Provide the (x, y) coordinate of the cell's center where the given text is located.  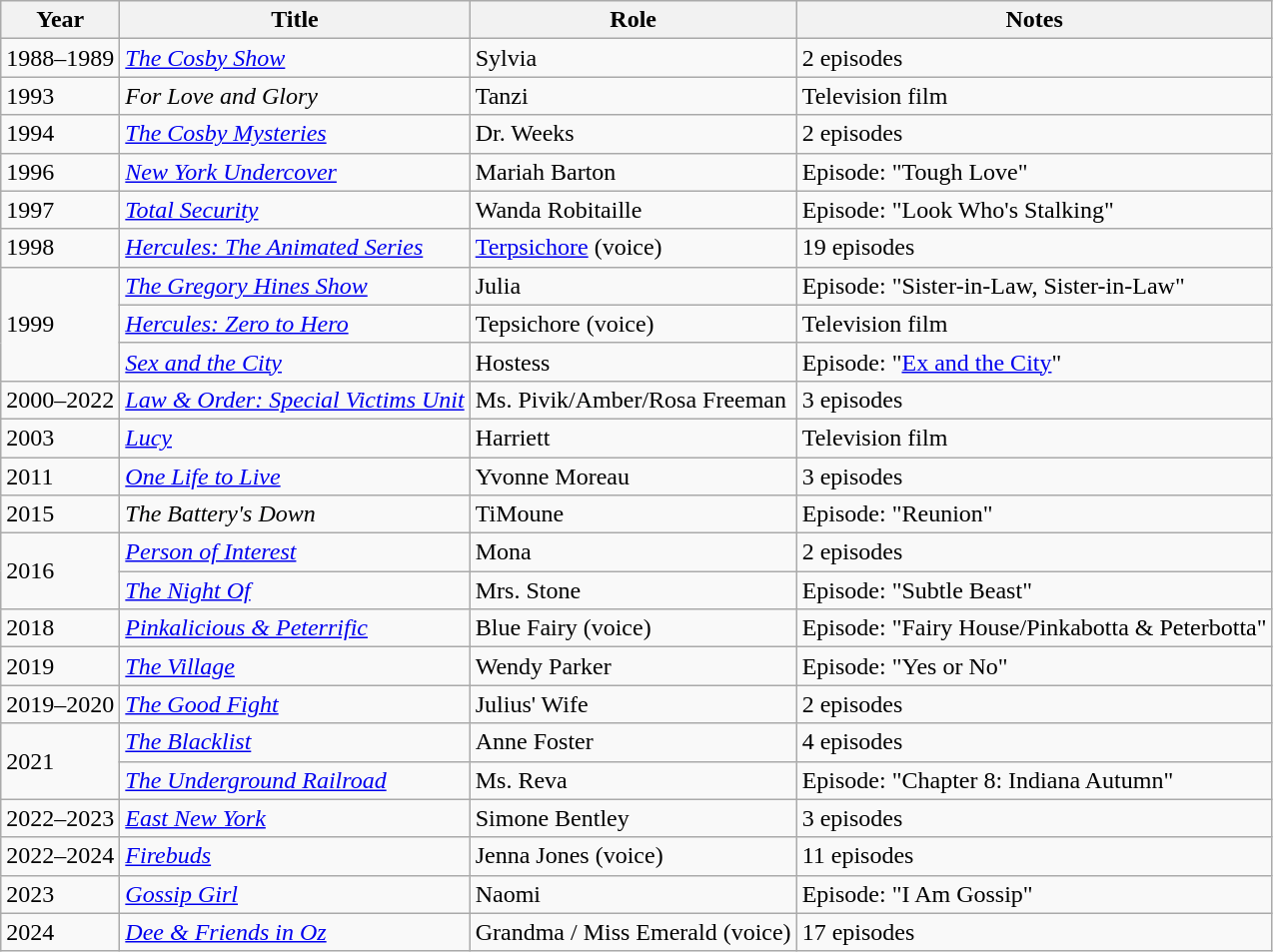
1998 (60, 248)
2003 (60, 438)
Episode: "Reunion" (1034, 514)
New York Undercover (295, 172)
Episode: "Yes or No" (1034, 666)
2023 (60, 894)
Hostess (634, 362)
17 episodes (1034, 932)
Mariah Barton (634, 172)
Harriett (634, 438)
The Night Of (295, 590)
2000–2022 (60, 400)
2022–2024 (60, 856)
2024 (60, 932)
Dee & Friends in Oz (295, 932)
Naomi (634, 894)
2019–2020 (60, 704)
Ms. Pivik/Amber/Rosa Freeman (634, 400)
11 episodes (1034, 856)
1996 (60, 172)
Julia (634, 286)
Lucy (295, 438)
TiMoune (634, 514)
Role (634, 20)
Julius' Wife (634, 704)
Episode: "Sister-in-Law, Sister-in-Law" (1034, 286)
2022–2023 (60, 818)
19 episodes (1034, 248)
1999 (60, 324)
2011 (60, 476)
Title (295, 20)
Total Security (295, 210)
Sex and the City (295, 362)
For Love and Glory (295, 96)
Episode: "Ex and the City" (1034, 362)
Pinkalicious & Peterrific (295, 628)
The Cosby Show (295, 58)
Dr. Weeks (634, 134)
Person of Interest (295, 552)
2018 (60, 628)
Notes (1034, 20)
Year (60, 20)
The Gregory Hines Show (295, 286)
Yvonne Moreau (634, 476)
East New York (295, 818)
Terpsichore (voice) (634, 248)
Episode: "I Am Gossip" (1034, 894)
Hercules: The Animated Series (295, 248)
The Good Fight (295, 704)
Wanda Robitaille (634, 210)
Jenna Jones (voice) (634, 856)
1994 (60, 134)
2016 (60, 571)
Law & Order: Special Victims Unit (295, 400)
2021 (60, 761)
The Village (295, 666)
Firebuds (295, 856)
The Battery's Down (295, 514)
The Blacklist (295, 742)
Sylvia (634, 58)
2015 (60, 514)
Episode: "Tough Love" (1034, 172)
Episode: "Look Who's Stalking" (1034, 210)
Episode: "Fairy House/Pinkabotta & Peterbotta" (1034, 628)
The Underground Railroad (295, 780)
1997 (60, 210)
Grandma / Miss Emerald (voice) (634, 932)
Mrs. Stone (634, 590)
Tepsichore (voice) (634, 324)
Gossip Girl (295, 894)
One Life to Live (295, 476)
Simone Bentley (634, 818)
Blue Fairy (voice) (634, 628)
Hercules: Zero to Hero (295, 324)
2019 (60, 666)
Episode: "Subtle Beast" (1034, 590)
Episode: "Chapter 8: Indiana Autumn" (1034, 780)
4 episodes (1034, 742)
1988–1989 (60, 58)
The Cosby Mysteries (295, 134)
Wendy Parker (634, 666)
1993 (60, 96)
Ms. Reva (634, 780)
Tanzi (634, 96)
Mona (634, 552)
Anne Foster (634, 742)
